Extract the (x, y) coordinate from the center of the cell holding the provided text.  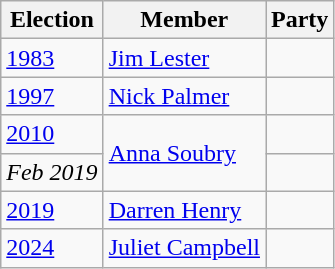
Nick Palmer (184, 96)
2024 (52, 248)
Feb 2019 (52, 172)
Darren Henry (184, 210)
Election (52, 20)
Anna Soubry (184, 153)
2010 (52, 134)
Party (300, 20)
1997 (52, 96)
Member (184, 20)
Jim Lester (184, 58)
1983 (52, 58)
Juliet Campbell (184, 248)
2019 (52, 210)
